Provide the (X, Y) coordinate of the cell's center where the given text is located.  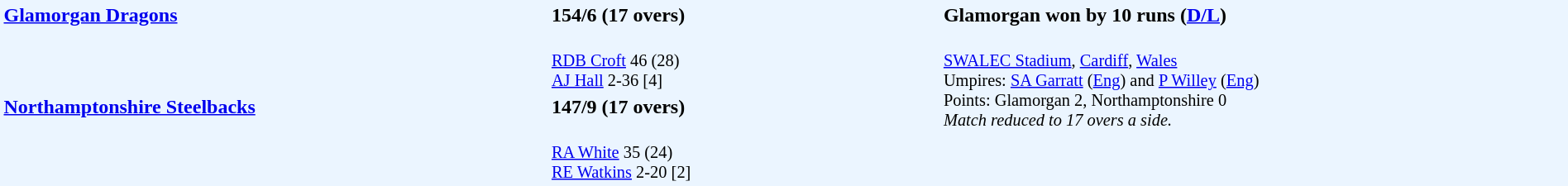
154/6 (17 overs) (744, 15)
Glamorgan Dragons (275, 47)
SWALEC Stadium, Cardiff, Wales Umpires: SA Garratt (Eng) and P Willey (Eng) Points: Glamorgan 2, Northamptonshire 0Match reduced to 17 overs a side. (1254, 107)
RA White 35 (24) RE Watkins 2-20 [2] (744, 152)
RDB Croft 46 (28) AJ Hall 2-36 [4] (744, 61)
147/9 (17 overs) (744, 107)
Glamorgan won by 10 runs (D/L) (1254, 15)
Northamptonshire Steelbacks (275, 139)
